For the text-containing cell, return its midpoint in [X, Y] coordinate format. 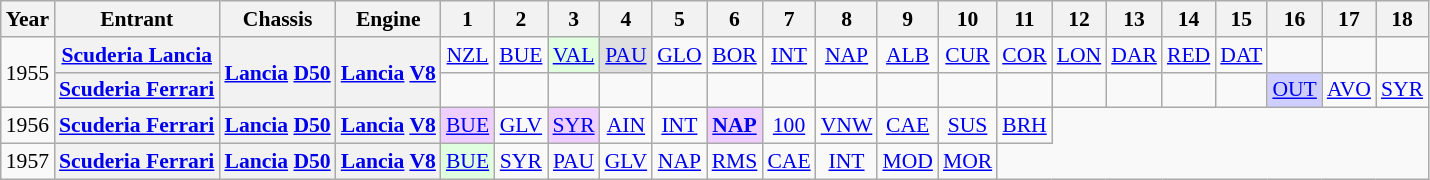
BRH [1024, 126]
4 [626, 19]
16 [1294, 19]
18 [1402, 19]
Engine [388, 19]
6 [735, 19]
DAT [1241, 55]
Year [28, 19]
ALB [908, 55]
11 [1024, 19]
MOR [968, 162]
AIN [626, 126]
Chassis [277, 19]
13 [1134, 19]
BOR [735, 55]
1 [468, 19]
8 [847, 19]
15 [1241, 19]
COR [1024, 55]
1955 [28, 72]
100 [788, 126]
SUS [968, 126]
Scuderia Lancia [136, 55]
NZL [468, 55]
17 [1349, 19]
DAR [1134, 55]
Entrant [136, 19]
RMS [735, 162]
9 [908, 19]
10 [968, 19]
7 [788, 19]
RED [1188, 55]
2 [520, 19]
VAL [574, 55]
12 [1079, 19]
14 [1188, 19]
OUT [1294, 90]
5 [679, 19]
3 [574, 19]
GLO [679, 55]
1956 [28, 126]
1957 [28, 162]
CUR [968, 55]
VNW [847, 126]
MOD [908, 162]
LON [1079, 55]
AVO [1349, 90]
